Return [X, Y] of the center of cell containing provided text 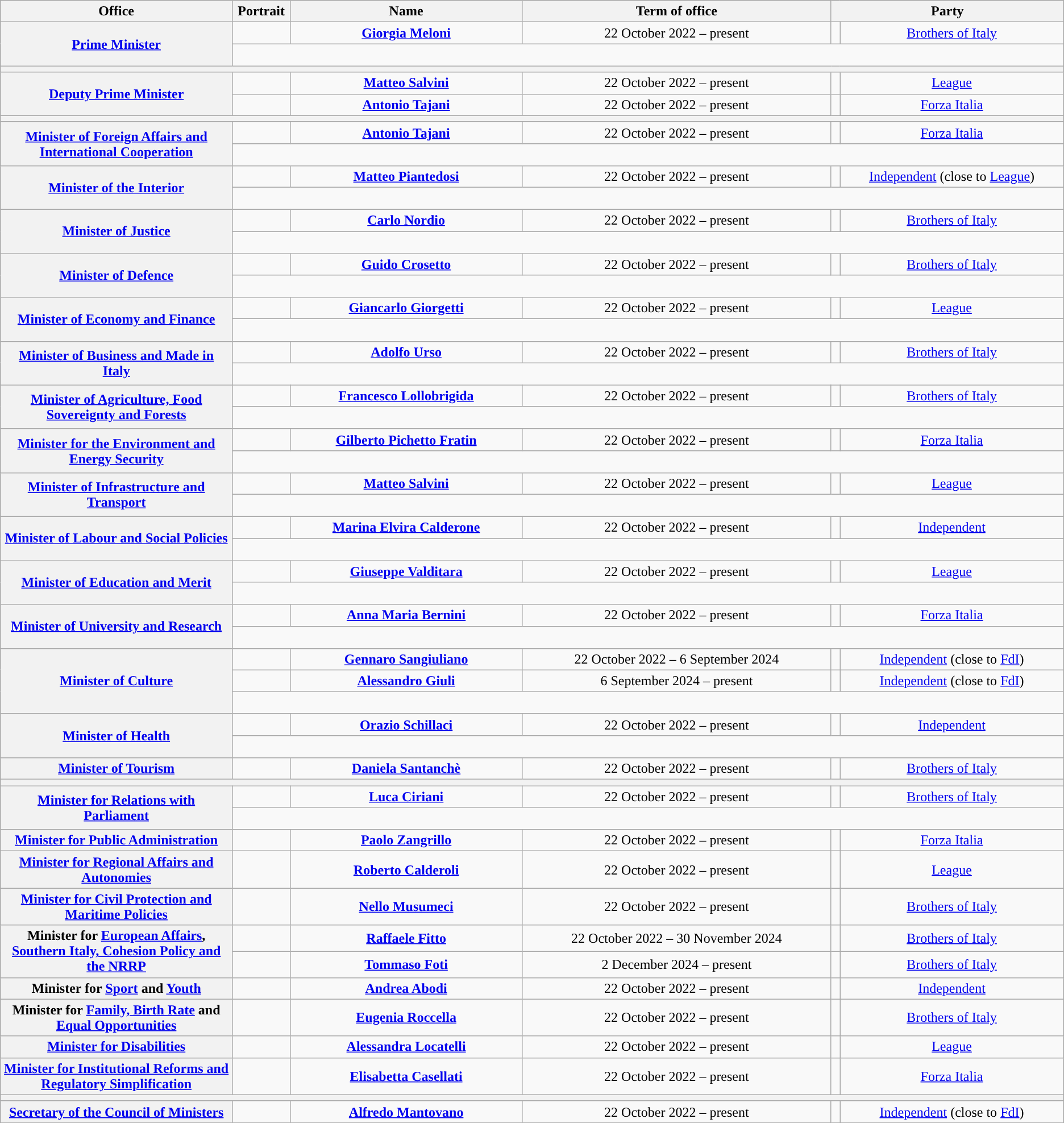
Luca Ciriani [406, 797]
Minister of Defence [117, 275]
2 December 2024 – present [677, 964]
Minister of Justice [117, 232]
Minister of Business and Made in Italy [117, 363]
Minister of Economy and Finance [117, 320]
Minister of Foreign Affairs and International Cooperation [117, 143]
Minister for Public Administration [117, 840]
Andrea Abodi [406, 988]
Office [117, 11]
Minister of Labour and Social Policies [117, 539]
Minister of Tourism [117, 768]
Raffaele Fitto [406, 938]
22 October 2022 – 6 September 2024 [677, 659]
Deputy Prime Minister [117, 94]
Orazio Schillaci [406, 724]
Minister for European Affairs, Southern Italy, Cohesion Policy and the NRRP [117, 951]
Tommaso Foti [406, 964]
Nello Musumeci [406, 906]
Name [406, 11]
Minister for Relations with Parliament [117, 807]
Giancarlo Giorgetti [406, 308]
Alessandro Giuli [406, 681]
Minister for Sport and Youth [117, 988]
Anna Maria Bernini [406, 615]
Elisabetta Casellati [406, 1076]
Prime Minister [117, 44]
Alfredo Mantovano [406, 1112]
Alessandra Locatelli [406, 1047]
Carlo Nordio [406, 221]
Independent (close to League) [951, 176]
Marina Elvira Calderone [406, 528]
Secretary of the Council of Ministers [117, 1112]
Term of office [677, 11]
Minister of Education and Merit [117, 582]
Portrait [261, 11]
Minister for Institutional Reforms and Regulatory Simplification [117, 1076]
Minister of Culture [117, 681]
Minister for Family, Birth Rate and Equal Opportunities [117, 1018]
Minister of the Interior [117, 188]
Minister for Disabilities [117, 1047]
Eugenia Roccella [406, 1018]
Minister of Health [117, 736]
Minister for Civil Protection and Maritime Policies [117, 906]
Minister of Agriculture, Food Sovereignty and Forests [117, 407]
Minister of University and Research [117, 627]
Minister for the Environment and Energy Security [117, 450]
Roberto Calderoli [406, 870]
Party [947, 11]
Adolfo Urso [406, 352]
Paolo Zangrillo [406, 840]
Minister for Regional Affairs and Autonomies [117, 870]
Guido Crosetto [406, 264]
Gilberto Pichetto Fratin [406, 440]
Gennaro Sangiuliano [406, 659]
Daniela Santanchè [406, 768]
Giorgia Meloni [406, 33]
Giuseppe Valditara [406, 571]
Francesco Lollobrigida [406, 396]
Matteo Piantedosi [406, 176]
22 October 2022 – 30 November 2024 [677, 938]
6 September 2024 – present [677, 681]
Minister of Infrastructure and Transport [117, 495]
